Pinpoint the cell where the given text exists, returning its (X, Y) midpoint coordinate. 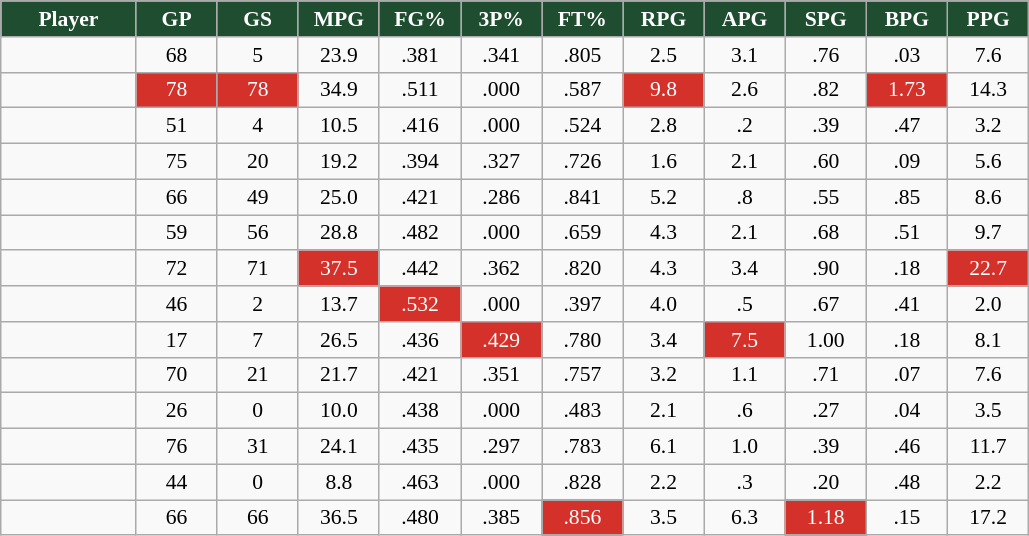
.07 (906, 375)
.46 (906, 447)
24.1 (338, 447)
.48 (906, 482)
.297 (502, 447)
1.6 (664, 162)
37.5 (338, 269)
.524 (582, 126)
2.6 (744, 90)
46 (176, 304)
36.5 (338, 518)
.6 (744, 411)
.416 (420, 126)
4 (258, 126)
.856 (582, 518)
BPG (906, 19)
1.73 (906, 90)
.2 (744, 126)
70 (176, 375)
.587 (582, 90)
5 (258, 55)
.55 (826, 197)
FG% (420, 19)
.435 (420, 447)
20 (258, 162)
.757 (582, 375)
.286 (502, 197)
.8 (744, 197)
.820 (582, 269)
.381 (420, 55)
72 (176, 269)
8.1 (988, 340)
.20 (826, 482)
.532 (420, 304)
.726 (582, 162)
.47 (906, 126)
25.0 (338, 197)
.511 (420, 90)
.41 (906, 304)
.68 (826, 233)
.436 (420, 340)
Player (68, 19)
6.1 (664, 447)
APG (744, 19)
8.8 (338, 482)
.76 (826, 55)
.397 (582, 304)
10.0 (338, 411)
.480 (420, 518)
.351 (502, 375)
14.3 (988, 90)
.71 (826, 375)
68 (176, 55)
.841 (582, 197)
SPG (826, 19)
3.1 (744, 55)
.03 (906, 55)
.327 (502, 162)
59 (176, 233)
9.8 (664, 90)
76 (176, 447)
9.7 (988, 233)
.394 (420, 162)
21 (258, 375)
2.8 (664, 126)
.15 (906, 518)
49 (258, 197)
.362 (502, 269)
10.5 (338, 126)
51 (176, 126)
.82 (826, 90)
.483 (582, 411)
.60 (826, 162)
23.9 (338, 55)
17.2 (988, 518)
.67 (826, 304)
1.18 (826, 518)
GP (176, 19)
PPG (988, 19)
FT% (582, 19)
21.7 (338, 375)
GS (258, 19)
.805 (582, 55)
5.2 (664, 197)
17 (176, 340)
71 (258, 269)
1.00 (826, 340)
75 (176, 162)
.463 (420, 482)
.385 (502, 518)
.438 (420, 411)
2.0 (988, 304)
19.2 (338, 162)
.09 (906, 162)
26.5 (338, 340)
28.8 (338, 233)
.482 (420, 233)
7 (258, 340)
RPG (664, 19)
44 (176, 482)
.429 (502, 340)
.828 (582, 482)
.783 (582, 447)
.5 (744, 304)
3P% (502, 19)
2.5 (664, 55)
4.0 (664, 304)
22.7 (988, 269)
31 (258, 447)
2 (258, 304)
26 (176, 411)
6.3 (744, 518)
.659 (582, 233)
1.1 (744, 375)
34.9 (338, 90)
56 (258, 233)
.442 (420, 269)
MPG (338, 19)
.04 (906, 411)
1.0 (744, 447)
.90 (826, 269)
.341 (502, 55)
13.7 (338, 304)
5.6 (988, 162)
.3 (744, 482)
8.6 (988, 197)
.51 (906, 233)
.780 (582, 340)
7.5 (744, 340)
.27 (826, 411)
.85 (906, 197)
11.7 (988, 447)
